Return the (x, y) coordinate for the center point of the cell that contains the specified text.  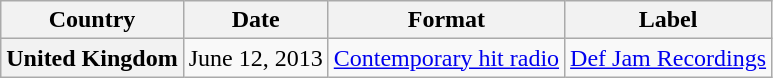
Date (256, 20)
Def Jam Recordings (668, 58)
Label (668, 20)
United Kingdom (92, 58)
Contemporary hit radio (446, 58)
June 12, 2013 (256, 58)
Country (92, 20)
Format (446, 20)
